Return [x, y] of the center of cell containing provided text 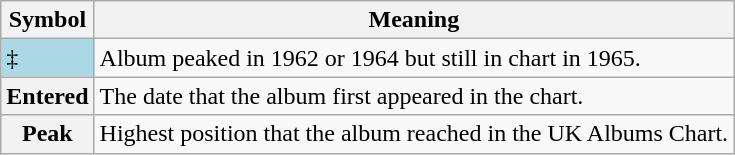
Album peaked in 1962 or 1964 but still in chart in 1965. [414, 58]
Symbol [48, 20]
Entered [48, 96]
Highest position that the album reached in the UK Albums Chart. [414, 134]
Peak [48, 134]
‡ [48, 58]
Meaning [414, 20]
The date that the album first appeared in the chart. [414, 96]
